For the text-containing cell, return its midpoint in (X, Y) coordinate format. 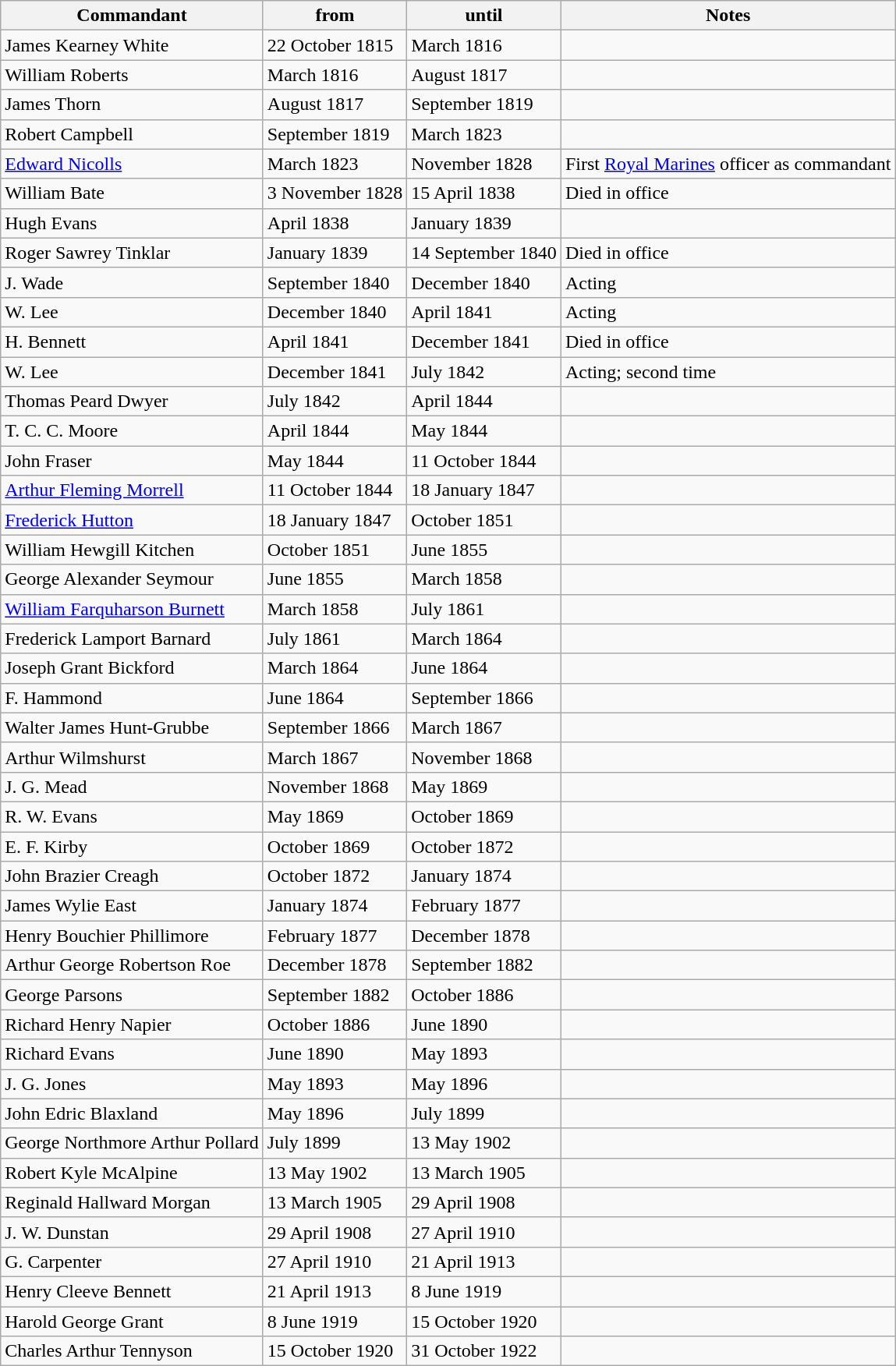
John Edric Blaxland (133, 1113)
from (335, 16)
James Thorn (133, 104)
Charles Arthur Tennyson (133, 1351)
John Brazier Creagh (133, 876)
Arthur George Robertson Roe (133, 965)
Arthur Wilmshurst (133, 757)
James Wylie East (133, 906)
R. W. Evans (133, 816)
Frederick Hutton (133, 520)
F. Hammond (133, 698)
Roger Sawrey Tinklar (133, 253)
James Kearney White (133, 45)
J. G. Mead (133, 787)
Frederick Lamport Barnard (133, 639)
Robert Kyle McAlpine (133, 1173)
Robert Campbell (133, 134)
Hugh Evans (133, 223)
E. F. Kirby (133, 846)
Reginald Hallward Morgan (133, 1202)
John Fraser (133, 461)
Richard Evans (133, 1054)
Walter James Hunt-Grubbe (133, 727)
14 September 1840 (484, 253)
J. G. Jones (133, 1084)
April 1838 (335, 223)
15 April 1838 (484, 193)
G. Carpenter (133, 1262)
Thomas Peard Dwyer (133, 402)
Henry Bouchier Phillimore (133, 936)
William Hewgill Kitchen (133, 550)
Commandant (133, 16)
Joseph Grant Bickford (133, 668)
First Royal Marines officer as commandant (728, 164)
Acting; second time (728, 372)
George Northmore Arthur Pollard (133, 1143)
William Bate (133, 193)
31 October 1922 (484, 1351)
Harold George Grant (133, 1322)
J. W. Dunstan (133, 1232)
Richard Henry Napier (133, 1024)
William Roberts (133, 75)
Edward Nicolls (133, 164)
November 1828 (484, 164)
September 1840 (335, 282)
22 October 1815 (335, 45)
Henry Cleeve Bennett (133, 1291)
until (484, 16)
J. Wade (133, 282)
William Farquharson Burnett (133, 609)
3 November 1828 (335, 193)
Notes (728, 16)
T. C. C. Moore (133, 431)
Arthur Fleming Morrell (133, 490)
George Alexander Seymour (133, 579)
George Parsons (133, 995)
H. Bennett (133, 341)
